Output the (X, Y) coordinate of the center of the cell containing the given text.  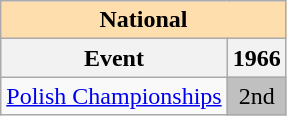
Polish Championships (114, 96)
1966 (256, 58)
Event (114, 58)
2nd (256, 96)
National (144, 20)
